For the text-containing cell, return its midpoint in (X, Y) coordinate format. 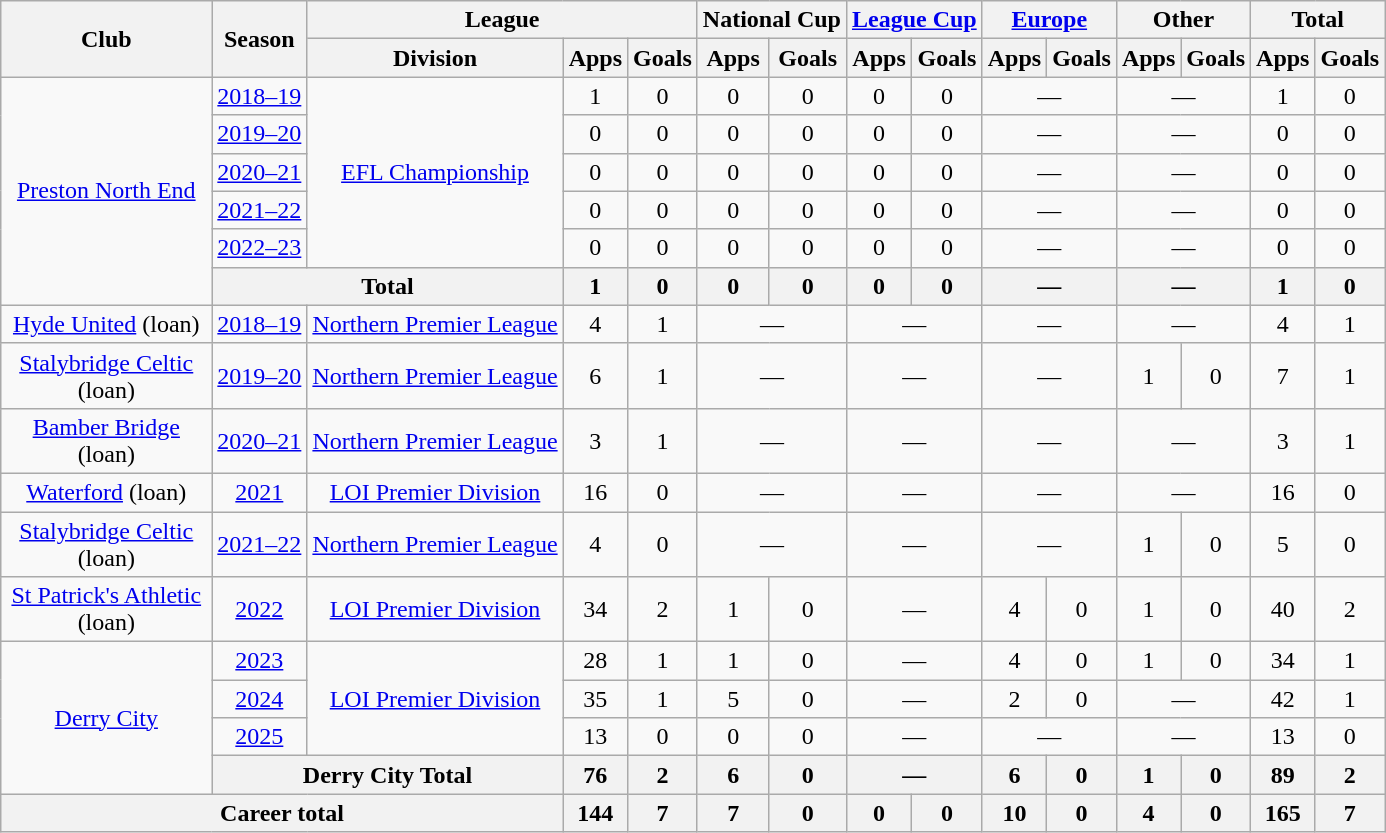
2022–23 (260, 248)
Preston North End (106, 191)
Derry City (106, 718)
76 (595, 775)
Season (260, 39)
89 (1283, 775)
40 (1283, 610)
2024 (260, 699)
2023 (260, 661)
Club (106, 39)
EFL Championship (435, 172)
National Cup (772, 20)
144 (595, 813)
165 (1283, 813)
Career total (282, 813)
League (502, 20)
2021 (260, 492)
Derry City Total (388, 775)
League Cup (914, 20)
2025 (260, 737)
Other (1183, 20)
2022 (260, 610)
28 (595, 661)
Bamber Bridge (loan) (106, 440)
35 (595, 699)
Division (435, 58)
42 (1283, 699)
Waterford (loan) (106, 492)
Europe (1049, 20)
10 (1014, 813)
St Patrick's Athletic (loan) (106, 610)
Hyde United (loan) (106, 324)
